For the text-containing cell, return its midpoint in [x, y] coordinate format. 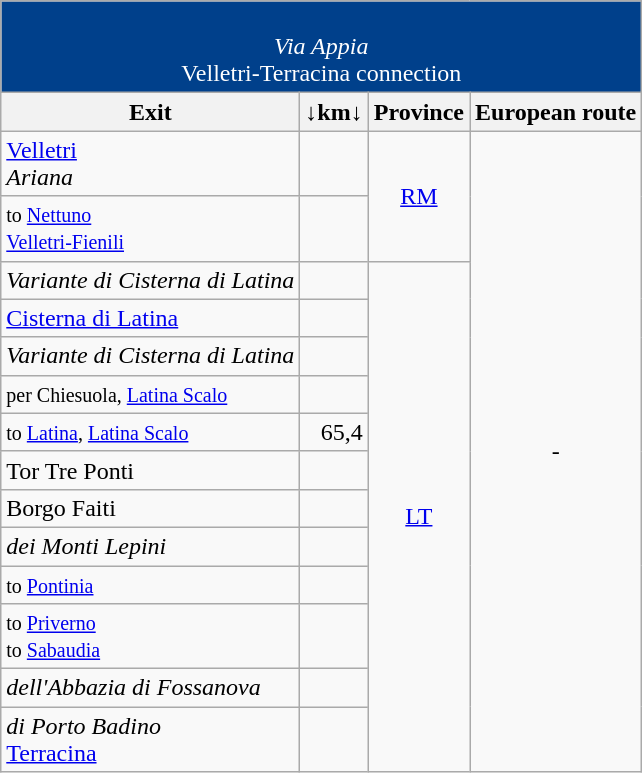
per Chiesuola, Latina Scalo [150, 394]
to Nettuno Velletri-Fienili [150, 228]
65,4 [334, 432]
to Latina, Latina Scalo [150, 432]
Cisterna di Latina [150, 318]
di Porto Badino Terracina [150, 740]
dell'Abbazia di Fossanova [150, 688]
dei Monti Lepini [150, 546]
Velletri Ariana [150, 164]
Via AppiaVelletri-Terracina connection [322, 47]
Province [418, 112]
Exit [150, 112]
RM [418, 196]
to Priverno to Sabaudia [150, 636]
Tor Tre Ponti [150, 470]
- [556, 452]
LT [418, 516]
Borgo Faiti [150, 508]
↓km↓ [334, 112]
to Pontinia [150, 585]
European route [556, 112]
